From the cell containing the given text, extract its center point as [x, y] coordinate. 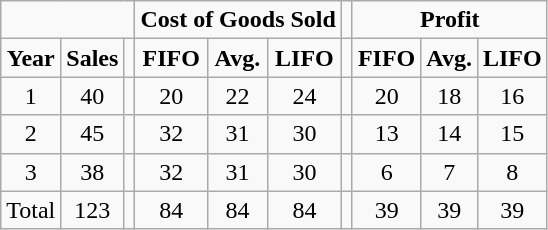
24 [304, 96]
123 [92, 210]
Year [31, 58]
6 [386, 172]
Total [31, 210]
16 [512, 96]
1 [31, 96]
Profit [450, 20]
14 [450, 134]
38 [92, 172]
7 [450, 172]
3 [31, 172]
2 [31, 134]
40 [92, 96]
Sales [92, 58]
Cost of Goods Sold [238, 20]
18 [450, 96]
45 [92, 134]
15 [512, 134]
13 [386, 134]
22 [237, 96]
8 [512, 172]
